For the text-containing cell, return its midpoint in [X, Y] coordinate format. 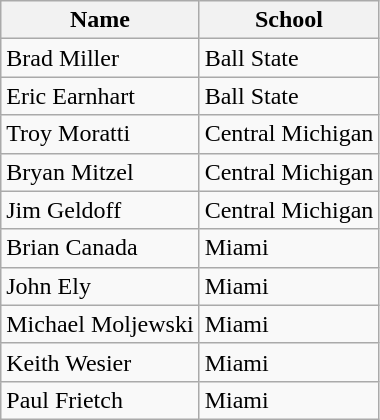
Eric Earnhart [100, 96]
Brad Miller [100, 58]
John Ely [100, 286]
Paul Frietch [100, 400]
Brian Canada [100, 248]
Jim Geldoff [100, 210]
Name [100, 20]
Michael Moljewski [100, 324]
Troy Moratti [100, 134]
Bryan Mitzel [100, 172]
School [289, 20]
Keith Wesier [100, 362]
